Capture the cell that displays the provided text and extract its (x, y) central coordinate. 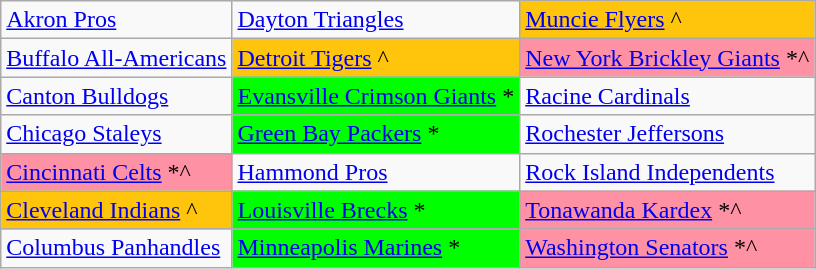
Evansville Crimson Giants * (376, 96)
Cleveland Indians ^ (116, 210)
Washington Senators *^ (668, 248)
Hammond Pros (376, 172)
Cincinnati Celts *^ (116, 172)
Columbus Panhandles (116, 248)
Chicago Staleys (116, 134)
New York Brickley Giants *^ (668, 58)
Muncie Flyers ^ (668, 20)
Akron Pros (116, 20)
Tonawanda Kardex *^ (668, 210)
Louisville Brecks * (376, 210)
Minneapolis Marines * (376, 248)
Detroit Tigers ^ (376, 58)
Dayton Triangles (376, 20)
Rochester Jeffersons (668, 134)
Green Bay Packers * (376, 134)
Racine Cardinals (668, 96)
Rock Island Independents (668, 172)
Canton Bulldogs (116, 96)
Buffalo All-Americans (116, 58)
